Return the [x, y] coordinate for the center point of the cell that contains the specified text.  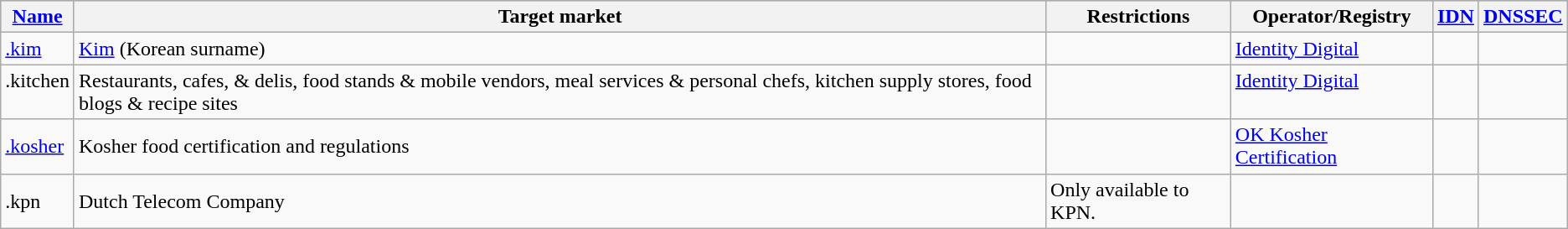
Dutch Telecom Company [560, 201]
Name [38, 17]
OK Kosher Certification [1332, 146]
.kosher [38, 146]
DNSSEC [1523, 17]
Kim (Korean surname) [560, 49]
Restaurants, cafes, & delis, food stands & mobile vendors, meal services & personal chefs, kitchen supply stores, food blogs & recipe sites [560, 92]
Kosher food certification and regulations [560, 146]
Restrictions [1139, 17]
.kitchen [38, 92]
IDN [1456, 17]
Operator/Registry [1332, 17]
Only available to KPN. [1139, 201]
.kpn [38, 201]
Target market [560, 17]
.kim [38, 49]
